From the cell containing the given text, extract its center point as (X, Y) coordinate. 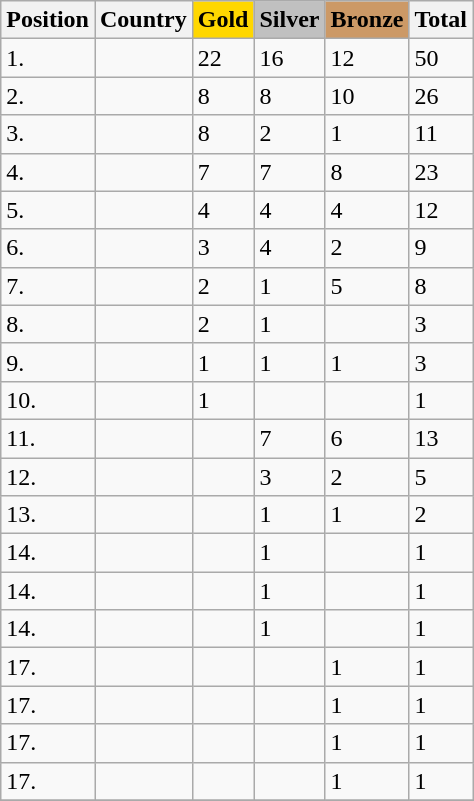
9 (441, 248)
26 (441, 96)
12. (48, 477)
8. (48, 324)
9. (48, 362)
6. (48, 248)
5. (48, 210)
50 (441, 58)
Silver (290, 20)
4. (48, 172)
6 (367, 438)
11 (441, 134)
2. (48, 96)
13 (441, 438)
23 (441, 172)
22 (223, 58)
3. (48, 134)
Country (143, 20)
Gold (223, 20)
Total (441, 20)
Position (48, 20)
1. (48, 58)
7. (48, 286)
10 (367, 96)
13. (48, 515)
10. (48, 400)
Bronze (367, 20)
11. (48, 438)
16 (290, 58)
